Detect which cell encompasses the target text, then output its (X, Y) center coordinate. 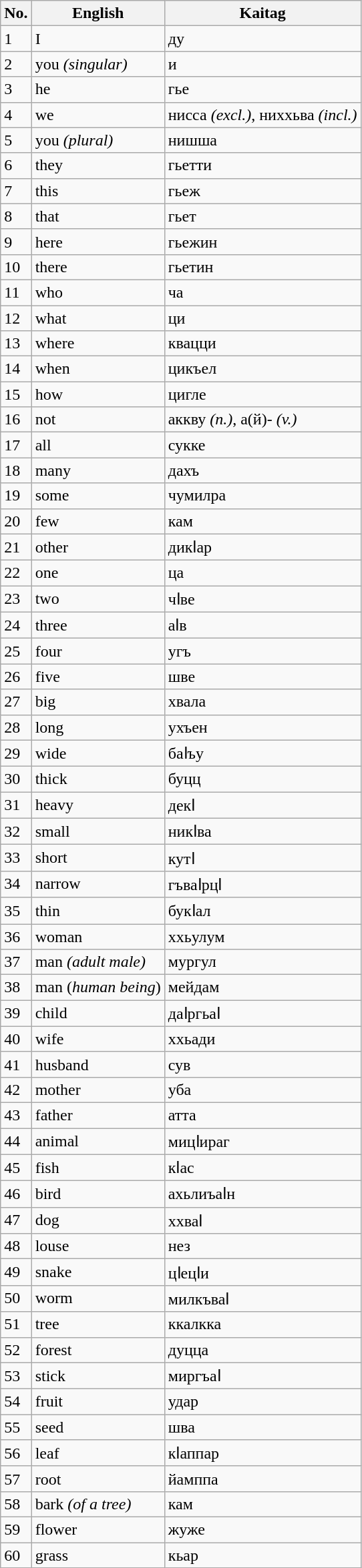
дикӏар (262, 547)
53 (16, 1376)
56 (16, 1453)
ухъен (262, 727)
13 (16, 344)
квацци (262, 344)
22 (16, 573)
few (98, 521)
60 (16, 1555)
42 (16, 1090)
51 (16, 1324)
No. (16, 13)
all (98, 445)
five (98, 677)
дахъ (262, 470)
9 (16, 242)
кӏаппар (262, 1453)
mother (98, 1090)
dog (98, 1220)
гьет (262, 216)
17 (16, 445)
forest (98, 1350)
15 (16, 394)
1 (16, 39)
40 (16, 1039)
many (98, 470)
50 (16, 1298)
wide (98, 753)
цикъел (262, 369)
when (98, 369)
you (plural) (98, 140)
мургул (262, 962)
милкъваӏ (262, 1298)
man (adult male) (98, 962)
bark (of a tree) (98, 1504)
38 (16, 988)
4 (16, 115)
даӏргьаӏ (262, 1014)
leaf (98, 1453)
some (98, 496)
36 (16, 936)
small (98, 831)
12 (16, 318)
49 (16, 1272)
гьетти (262, 165)
11 (16, 292)
tree (98, 1324)
35 (16, 911)
10 (16, 267)
ци (262, 318)
27 (16, 702)
44 (16, 1141)
seed (98, 1427)
уба (262, 1090)
атта (262, 1115)
woman (98, 936)
big (98, 702)
3 (16, 89)
25 (16, 651)
here (98, 242)
fish (98, 1168)
three (98, 625)
21 (16, 547)
14 (16, 369)
not (98, 420)
ахьлиъаӏн (262, 1194)
баӏъу (262, 753)
there (98, 267)
дуцца (262, 1350)
45 (16, 1168)
йамппа (262, 1479)
31 (16, 805)
louse (98, 1246)
гьежин (262, 242)
мицӏираг (262, 1141)
ххьулум (262, 936)
29 (16, 753)
34 (16, 884)
нисса (excl.), ниххьва (incl.) (262, 115)
чӏве (262, 599)
гьетин (262, 267)
24 (16, 625)
шве (262, 677)
43 (16, 1115)
thick (98, 779)
угъ (262, 651)
удар (262, 1402)
47 (16, 1220)
they (98, 165)
ду (262, 39)
цӏецӏи (262, 1272)
сув (262, 1064)
English (98, 13)
цигле (262, 394)
this (98, 191)
he (98, 89)
хвала (262, 702)
жуже (262, 1529)
we (98, 115)
декӏ (262, 805)
man (human being) (98, 988)
thin (98, 911)
18 (16, 470)
that (98, 216)
41 (16, 1064)
19 (16, 496)
48 (16, 1246)
ца (262, 573)
heavy (98, 805)
23 (16, 599)
миргъаӏ (262, 1376)
букӏал (262, 911)
сукке (262, 445)
snake (98, 1272)
аӏв (262, 625)
root (98, 1479)
wife (98, 1039)
52 (16, 1350)
и (262, 64)
гье (262, 89)
who (98, 292)
2 (16, 64)
55 (16, 1427)
аккву (n.), а(й)- (v.) (262, 420)
stick (98, 1376)
46 (16, 1194)
30 (16, 779)
54 (16, 1402)
I (98, 39)
26 (16, 677)
58 (16, 1504)
animal (98, 1141)
кутӏ (262, 858)
чумилра (262, 496)
ча (262, 292)
short (98, 858)
one (98, 573)
5 (16, 140)
гъваӏрцӏ (262, 884)
bird (98, 1194)
how (98, 394)
28 (16, 727)
59 (16, 1529)
father (98, 1115)
husband (98, 1064)
Kaitag (262, 13)
6 (16, 165)
8 (16, 216)
four (98, 651)
flower (98, 1529)
мейдам (262, 988)
57 (16, 1479)
other (98, 547)
long (98, 727)
two (98, 599)
where (98, 344)
буцц (262, 779)
narrow (98, 884)
what (98, 318)
fruit (98, 1402)
7 (16, 191)
you (singular) (98, 64)
кьар (262, 1555)
child (98, 1014)
никӏва (262, 831)
20 (16, 521)
worm (98, 1298)
33 (16, 858)
ххьади (262, 1039)
нишша (262, 140)
grass (98, 1555)
39 (16, 1014)
гьеж (262, 191)
16 (16, 420)
кӏас (262, 1168)
37 (16, 962)
шва (262, 1427)
ххваӏ (262, 1220)
ккалкка (262, 1324)
нез (262, 1246)
32 (16, 831)
